Locate the cell with the specified text and output its [X, Y] center coordinate. 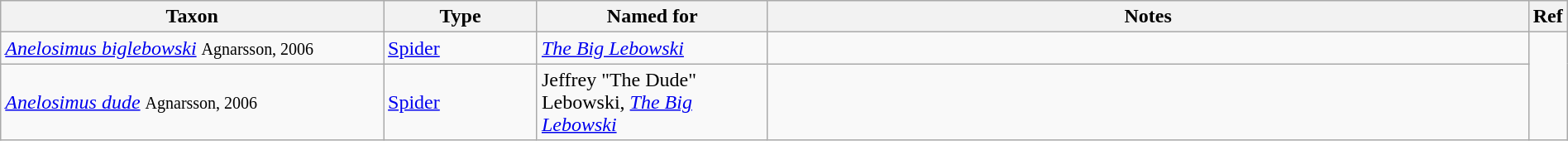
Jeffrey "The Dude" Lebowski, The Big Lebowski [652, 102]
Named for [652, 17]
The Big Lebowski [652, 48]
Anelosimus dude Agnarsson, 2006 [192, 102]
Anelosimus biglebowski Agnarsson, 2006 [192, 48]
Notes [1148, 17]
Type [461, 17]
Ref [1548, 17]
Taxon [192, 17]
